Find where the given text appears and provide that cell's center as (x, y) coordinate. 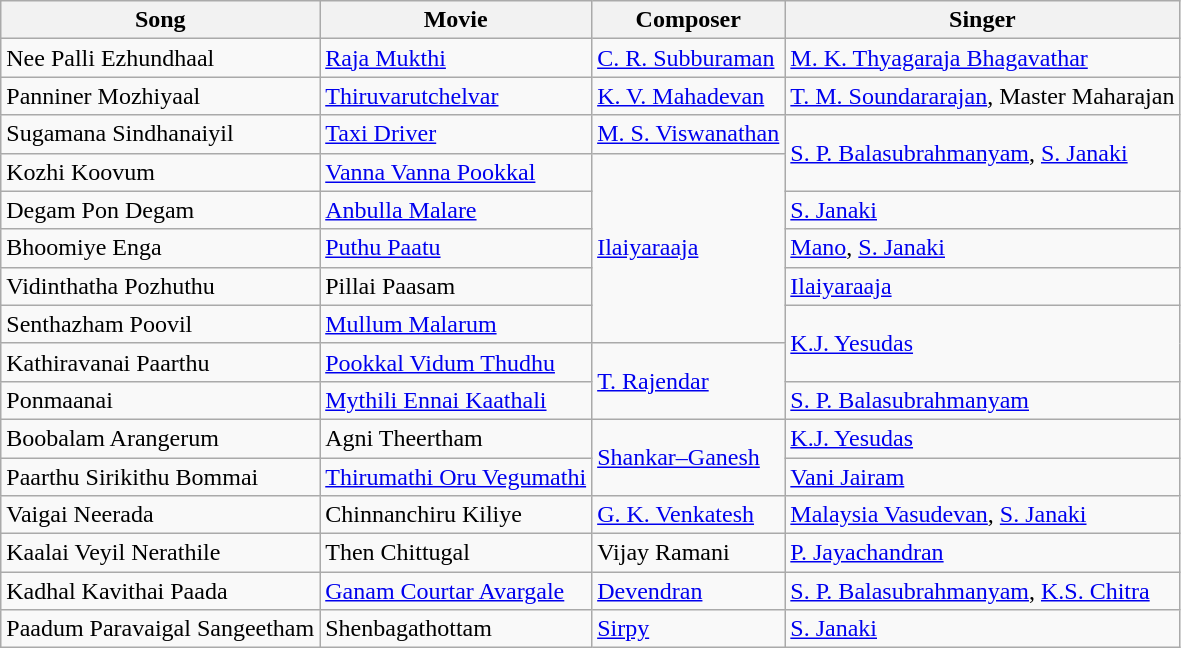
K. V. Mahadevan (688, 96)
Chinnanchiru Kiliye (456, 515)
Pillai Paasam (456, 286)
Vidinthatha Pozhuthu (160, 286)
Devendran (688, 591)
P. Jayachandran (982, 553)
Paadum Paravaigal Sangeetham (160, 629)
Vani Jairam (982, 477)
Senthazham Poovil (160, 324)
Degam Pon Degam (160, 210)
T. Rajendar (688, 381)
S. P. Balasubrahmanyam, S. Janaki (982, 153)
Vanna Vanna Pookkal (456, 172)
Nee Palli Ezhundhaal (160, 58)
G. K. Venkatesh (688, 515)
Puthu Paatu (456, 248)
Kozhi Koovum (160, 172)
Taxi Driver (456, 134)
Kathiravanai Paarthu (160, 362)
Shankar–Ganesh (688, 457)
Anbulla Malare (456, 210)
Movie (456, 20)
Malaysia Vasudevan, S. Janaki (982, 515)
Sugamana Sindhanaiyil (160, 134)
C. R. Subburaman (688, 58)
Ganam Courtar Avargale (456, 591)
Composer (688, 20)
Mullum Malarum (456, 324)
Then Chittugal (456, 553)
M. K. Thyagaraja Bhagavathar (982, 58)
Singer (982, 20)
Pookkal Vidum Thudhu (456, 362)
Vijay Ramani (688, 553)
Kadhal Kavithai Paada (160, 591)
Vaigai Neerada (160, 515)
Thiruvarutchelvar (456, 96)
S. P. Balasubrahmanyam (982, 400)
S. P. Balasubrahmanyam, K.S. Chitra (982, 591)
Boobalam Arangerum (160, 438)
Raja Mukthi (456, 58)
Kaalai Veyil Nerathile (160, 553)
Song (160, 20)
Panniner Mozhiyaal (160, 96)
Agni Theertham (456, 438)
Mythili Ennai Kaathali (456, 400)
Ponmaanai (160, 400)
Bhoomiye Enga (160, 248)
Shenbagathottam (456, 629)
Sirpy (688, 629)
Mano, S. Janaki (982, 248)
Thirumathi Oru Vegumathi (456, 477)
M. S. Viswanathan (688, 134)
Paarthu Sirikithu Bommai (160, 477)
T. M. Soundararajan, Master Maharajan (982, 96)
